Search for the cell housing the specified text and yield its [X, Y] center coordinate. 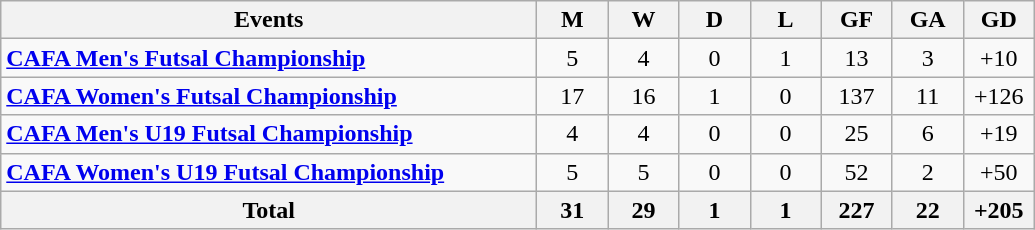
GF [856, 20]
CAFA Women's Futsal Championship [269, 96]
Total [269, 210]
31 [572, 210]
17 [572, 96]
+205 [998, 210]
3 [928, 58]
+126 [998, 96]
25 [856, 134]
W [644, 20]
29 [644, 210]
137 [856, 96]
M [572, 20]
L [786, 20]
6 [928, 134]
13 [856, 58]
CAFA Men's U19 Futsal Championship [269, 134]
+10 [998, 58]
11 [928, 96]
227 [856, 210]
CAFA Men's Futsal Championship [269, 58]
+50 [998, 172]
CAFA Women's U19 Futsal Championship [269, 172]
GA [928, 20]
+19 [998, 134]
22 [928, 210]
2 [928, 172]
GD [998, 20]
16 [644, 96]
Events [269, 20]
D [714, 20]
52 [856, 172]
